Pinpoint the cell where the given text exists, returning its (x, y) midpoint coordinate. 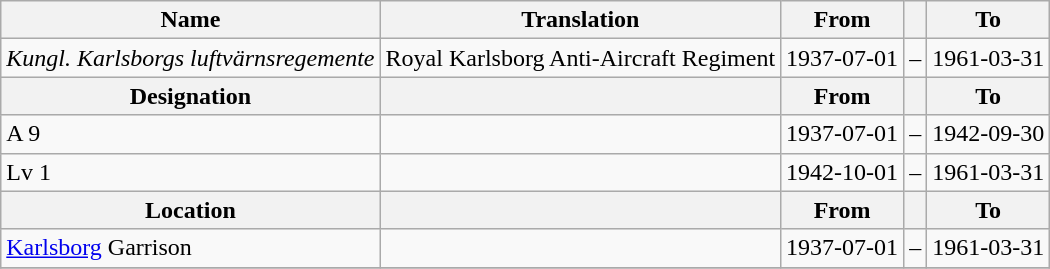
Kungl. Karlsborgs luftvärnsregemente (190, 58)
A 9 (190, 134)
Royal Karlsborg Anti-Aircraft Regiment (580, 58)
Designation (190, 96)
Name (190, 20)
Translation (580, 20)
1942-10-01 (842, 172)
Lv 1 (190, 172)
1942-09-30 (988, 134)
Location (190, 210)
Karlsborg Garrison (190, 248)
